Return the [X, Y] coordinate for the center point of the cell that contains the specified text.  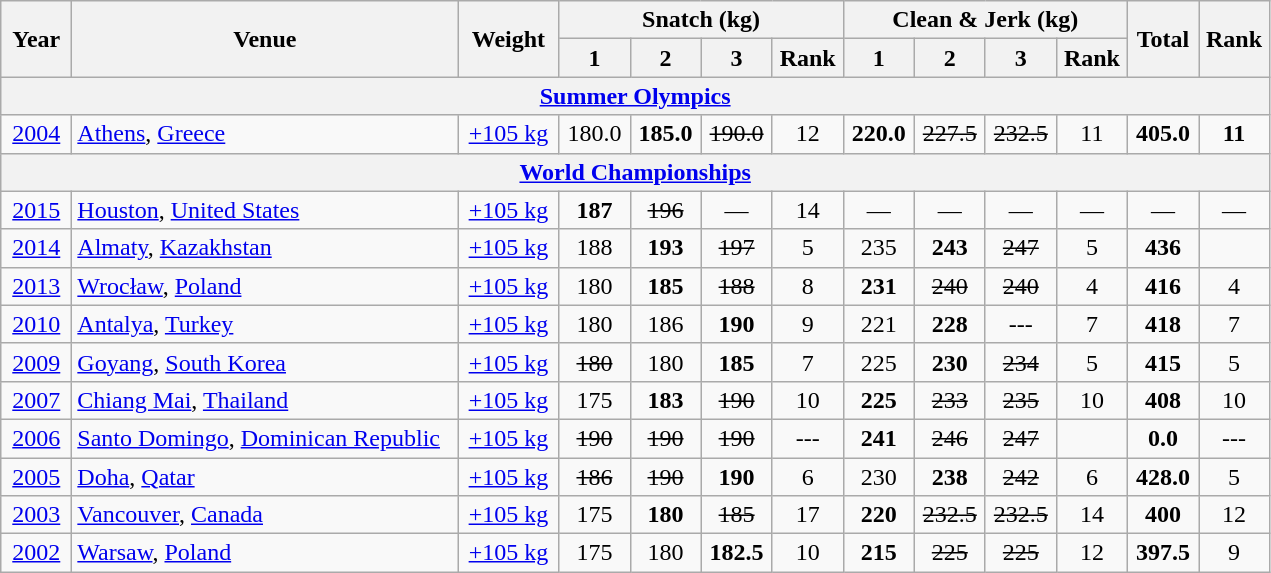
Santo Domingo, Dominican Republic [265, 438]
220 [878, 515]
182.5 [736, 553]
193 [666, 248]
415 [1162, 362]
Total [1162, 39]
Houston, United States [265, 210]
405.0 [1162, 134]
416 [1162, 286]
8 [808, 286]
Almaty, Kazakhstan [265, 248]
238 [950, 477]
Doha, Qatar [265, 477]
Year [36, 39]
436 [1162, 248]
220.0 [878, 134]
246 [950, 438]
231 [878, 286]
2009 [36, 362]
Warsaw, Poland [265, 553]
187 [594, 210]
397.5 [1162, 553]
197 [736, 248]
400 [1162, 515]
2002 [36, 553]
215 [878, 553]
183 [666, 400]
2013 [36, 286]
418 [1162, 324]
Athens, Greece [265, 134]
Antalya, Turkey [265, 324]
428.0 [1162, 477]
Summer Olympics [636, 96]
2010 [36, 324]
Clean & Jerk (kg) [985, 20]
180.0 [594, 134]
Chiang Mai, Thailand [265, 400]
408 [1162, 400]
190.0 [736, 134]
233 [950, 400]
228 [950, 324]
221 [878, 324]
2007 [36, 400]
17 [808, 515]
Vancouver, Canada [265, 515]
Snatch (kg) [701, 20]
2004 [36, 134]
Wrocław, Poland [265, 286]
2014 [36, 248]
242 [1020, 477]
227.5 [950, 134]
2005 [36, 477]
Weight [508, 39]
2015 [36, 210]
2003 [36, 515]
234 [1020, 362]
Venue [265, 39]
196 [666, 210]
0.0 [1162, 438]
2006 [36, 438]
243 [950, 248]
World Championships [636, 172]
185.0 [666, 134]
241 [878, 438]
Goyang, South Korea [265, 362]
